Find where the given text appears and provide that cell's center as (x, y) coordinate. 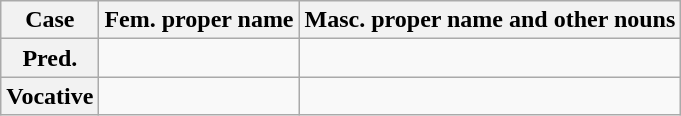
Pred. (50, 58)
Vocative (50, 96)
Masc. proper name and other nouns (490, 20)
Fem. proper name (199, 20)
Case (50, 20)
